Provide the (X, Y) coordinate of the cell's center where the given text is located.  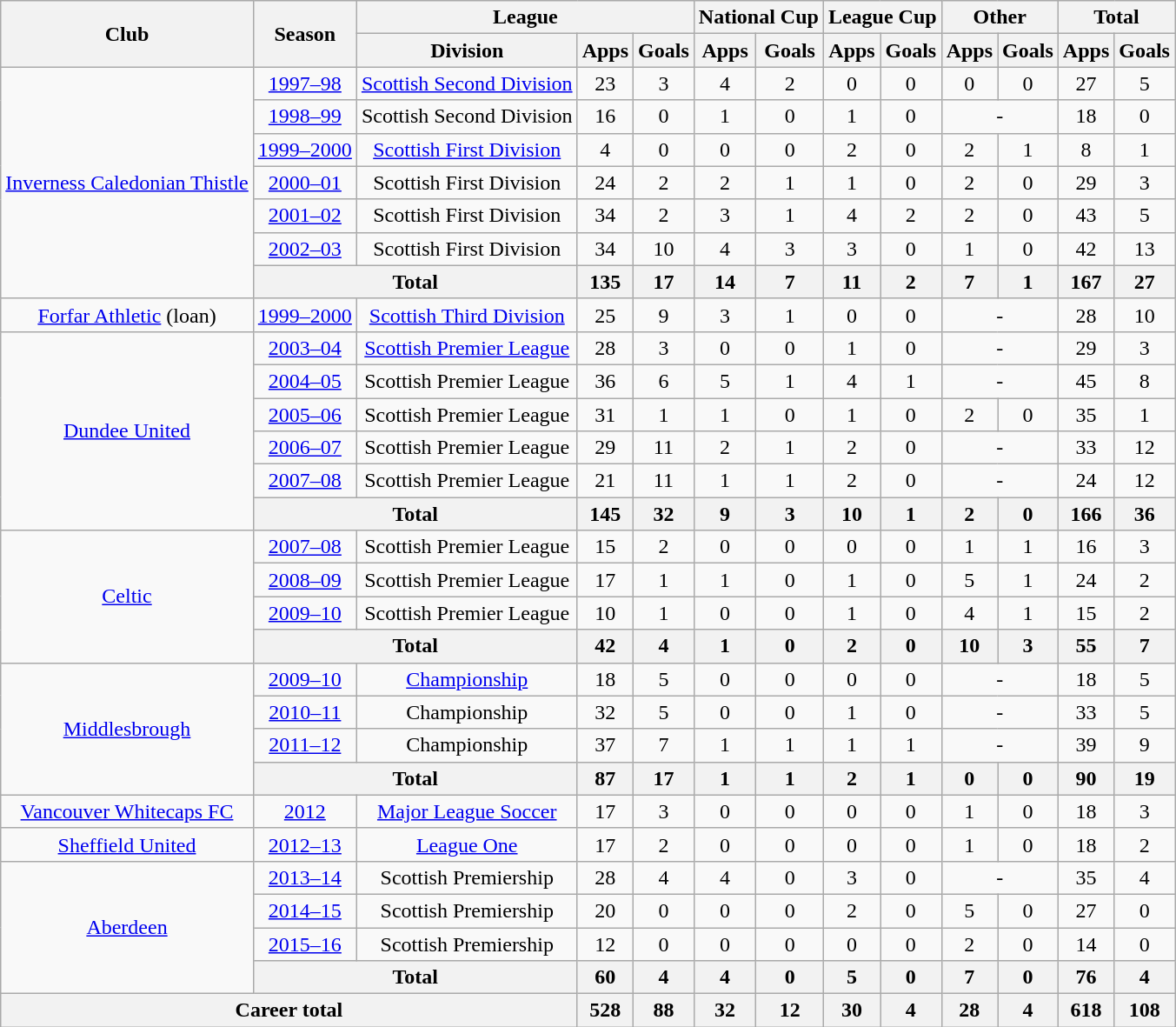
Sheffield United (127, 844)
31 (605, 415)
Scottish Third Division (467, 315)
2004–05 (304, 381)
135 (605, 282)
39 (1086, 745)
Vancouver Whitecaps FC (127, 811)
Career total (289, 1010)
2001–02 (304, 216)
20 (605, 910)
2006–07 (304, 448)
2012 (304, 811)
23 (605, 83)
Other (1000, 17)
Middlesbrough (127, 729)
League Cup (882, 17)
League One (467, 844)
League (525, 17)
2002–03 (304, 249)
2003–04 (304, 348)
25 (605, 315)
1998–99 (304, 117)
55 (1086, 646)
166 (1086, 514)
45 (1086, 381)
2000–01 (304, 183)
43 (1086, 216)
2012–13 (304, 844)
Major League Soccer (467, 811)
6 (664, 381)
2011–12 (304, 745)
30 (852, 1010)
618 (1086, 1010)
528 (605, 1010)
Division (467, 50)
87 (605, 778)
Club (127, 34)
88 (664, 1010)
13 (1145, 249)
60 (605, 977)
2010–11 (304, 712)
National Cup (758, 17)
37 (605, 745)
167 (1086, 282)
Season (304, 34)
21 (605, 481)
Dundee United (127, 430)
Inverness Caledonian Thistle (127, 183)
2013–14 (304, 877)
2005–06 (304, 415)
2008–09 (304, 580)
145 (605, 514)
19 (1145, 778)
Aberdeen (127, 927)
108 (1145, 1010)
1997–98 (304, 83)
2015–16 (304, 944)
Celtic (127, 597)
2014–15 (304, 910)
Forfar Athletic (loan) (127, 315)
76 (1086, 977)
90 (1086, 778)
